From the cell containing the given text, extract its center point as [x, y] coordinate. 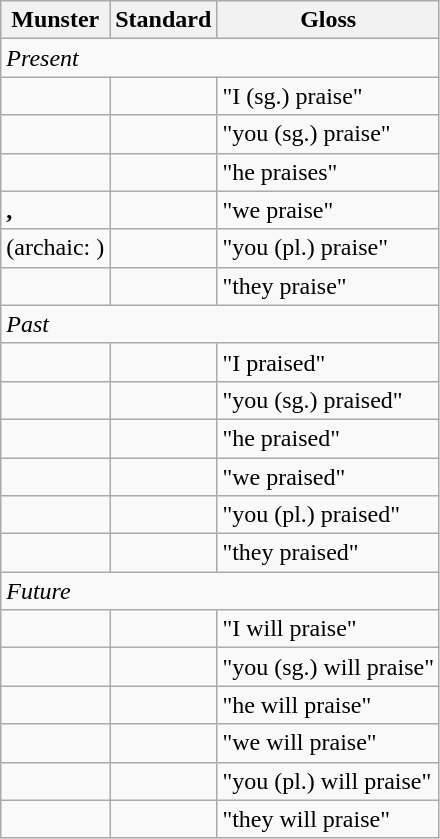
"we praised" [328, 477]
Past [220, 324]
Gloss [328, 20]
"I will praise" [328, 629]
, [56, 210]
"you (sg.) praised" [328, 400]
"they praised" [328, 553]
Munster [56, 20]
"he praises" [328, 172]
(archaic: ) [56, 248]
"we praise" [328, 210]
"you (pl.) will praise" [328, 781]
"he will praise" [328, 705]
"you (sg.) will praise" [328, 667]
"you (pl.) praised" [328, 515]
"they praise" [328, 286]
"you (sg.) praise" [328, 134]
"we will praise" [328, 743]
Standard [164, 20]
"I (sg.) praise" [328, 96]
"he praised" [328, 438]
"they will praise" [328, 819]
Present [220, 58]
Future [220, 591]
"you (pl.) praise" [328, 248]
"I praised" [328, 362]
